Return the [X, Y] coordinate for the center point of the cell that contains the specified text.  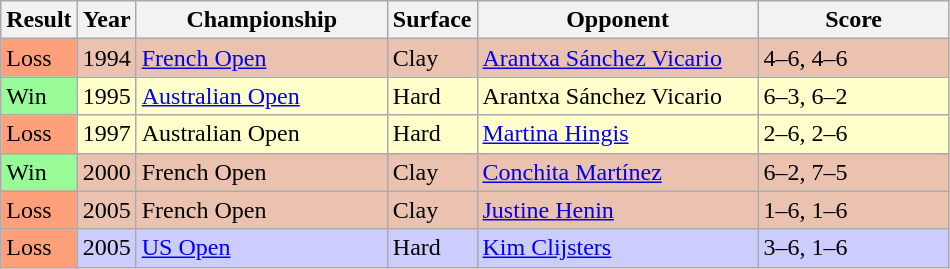
6–2, 7–5 [854, 172]
2–6, 2–6 [854, 134]
6–3, 6–2 [854, 96]
1994 [106, 58]
Surface [432, 20]
Conchita Martínez [618, 172]
4–6, 4–6 [854, 58]
1–6, 1–6 [854, 210]
3–6, 1–6 [854, 248]
Martina Hingis [618, 134]
Kim Clijsters [618, 248]
Year [106, 20]
Championship [262, 20]
2000 [106, 172]
Justine Henin [618, 210]
Result [39, 20]
Score [854, 20]
US Open [262, 248]
Opponent [618, 20]
1997 [106, 134]
1995 [106, 96]
